Return the [x, y] coordinate for the center point of the cell that contains the specified text.  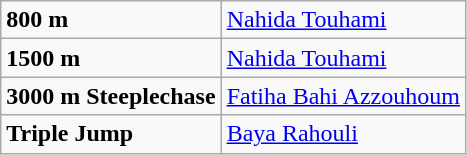
Baya Rahouli [343, 134]
800 m [111, 20]
Triple Jump [111, 134]
Fatiha Bahi Azzouhoum [343, 96]
1500 m [111, 58]
3000 m Steeplechase [111, 96]
